Locate the cell with the specified text and output its [x, y] center coordinate. 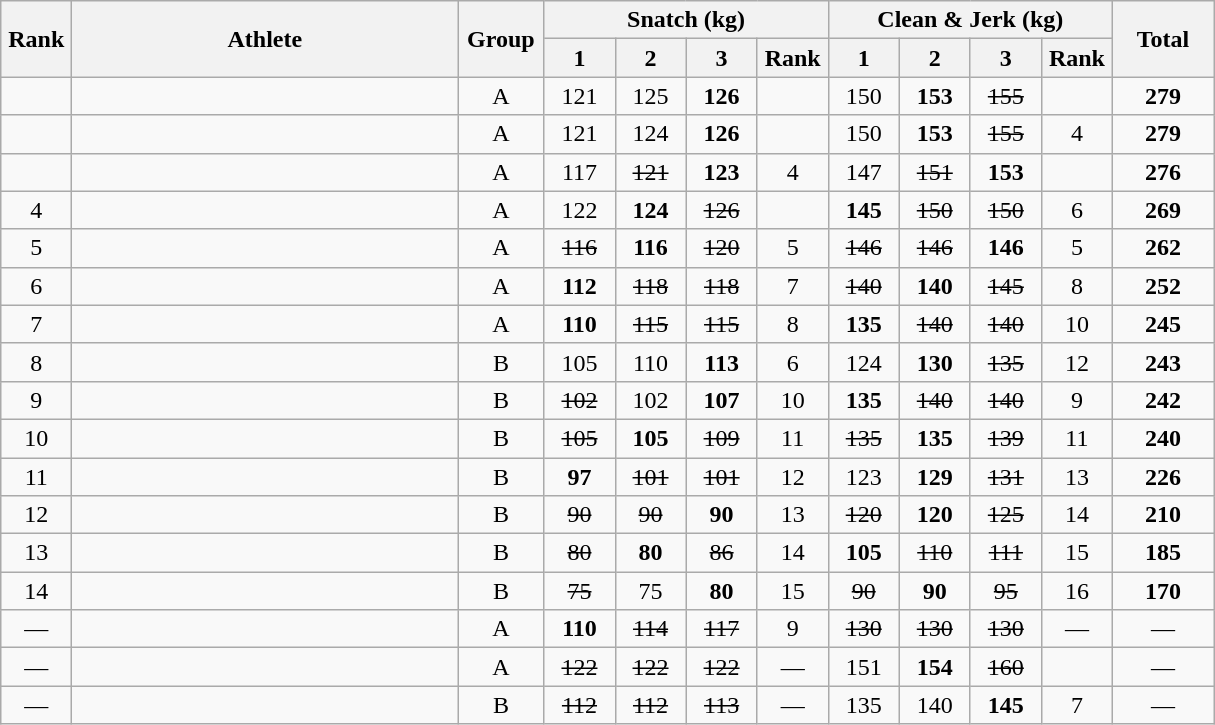
147 [864, 172]
Clean & Jerk (kg) [970, 20]
16 [1076, 591]
240 [1162, 438]
154 [934, 667]
107 [722, 400]
109 [722, 438]
139 [1006, 438]
243 [1162, 362]
Athlete [265, 39]
Total [1162, 39]
210 [1162, 515]
95 [1006, 591]
245 [1162, 324]
252 [1162, 286]
226 [1162, 477]
269 [1162, 210]
276 [1162, 172]
111 [1006, 553]
Snatch (kg) [686, 20]
131 [1006, 477]
185 [1162, 553]
160 [1006, 667]
170 [1162, 591]
97 [580, 477]
86 [722, 553]
114 [650, 629]
262 [1162, 248]
129 [934, 477]
Group [501, 39]
242 [1162, 400]
